Extract the [x, y] coordinate from the center of the cell holding the provided text.  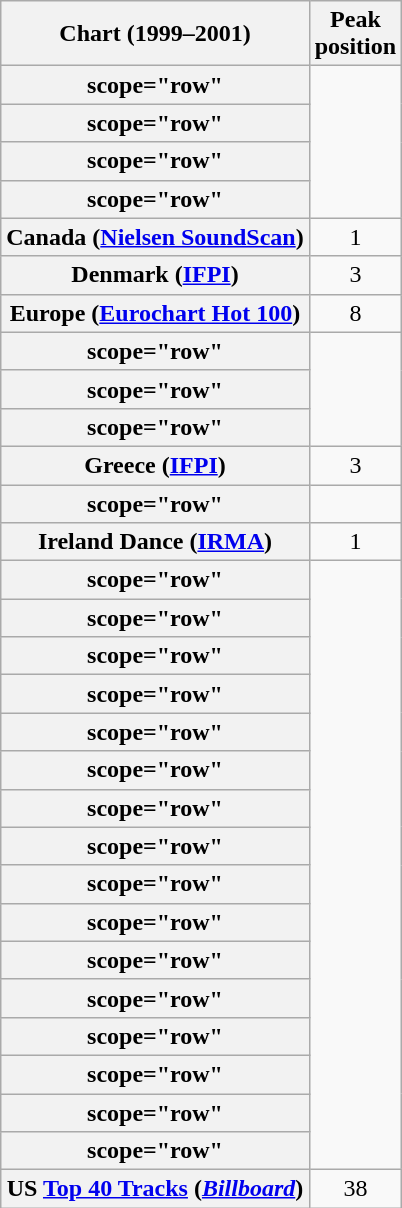
Peakposition [355, 34]
Europe (Eurochart Hot 100) [155, 313]
Canada (Nielsen SoundScan) [155, 237]
38 [355, 1189]
US Top 40 Tracks (Billboard) [155, 1189]
Chart (1999–2001) [155, 34]
Denmark (IFPI) [155, 275]
Ireland Dance (IRMA) [155, 542]
Greece (IFPI) [155, 465]
8 [355, 313]
